Scan for the cell matching the given text and deliver its (X, Y) coordinate at center. 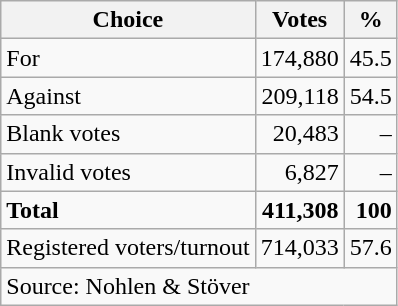
Against (128, 96)
54.5 (370, 96)
6,827 (300, 172)
Blank votes (128, 134)
Votes (300, 20)
209,118 (300, 96)
Choice (128, 20)
714,033 (300, 248)
For (128, 58)
Total (128, 210)
Registered voters/turnout (128, 248)
20,483 (300, 134)
174,880 (300, 58)
45.5 (370, 58)
Source: Nohlen & Stöver (199, 286)
% (370, 20)
100 (370, 210)
Invalid votes (128, 172)
411,308 (300, 210)
57.6 (370, 248)
